Find where the given text appears and provide that cell's center as [X, Y] coordinate. 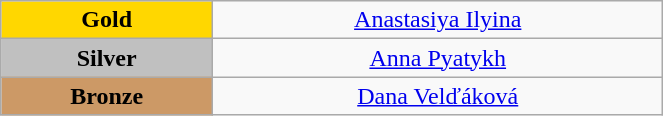
Gold [107, 20]
Anastasiya Ilyina [438, 20]
Anna Pyatykh [438, 58]
Silver [107, 58]
Bronze [107, 96]
Dana Velďáková [438, 96]
